For the text-containing cell, return its midpoint in [x, y] coordinate format. 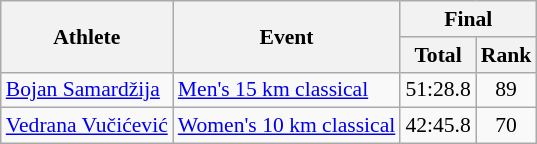
Final [468, 19]
42:45.8 [438, 126]
Athlete [87, 36]
Total [438, 55]
89 [506, 90]
Men's 15 km classical [287, 90]
Vedrana Vučićević [87, 126]
Event [287, 36]
Women's 10 km classical [287, 126]
70 [506, 126]
51:28.8 [438, 90]
Rank [506, 55]
Bojan Samardžija [87, 90]
